Capture the cell that displays the provided text and extract its [x, y] central coordinate. 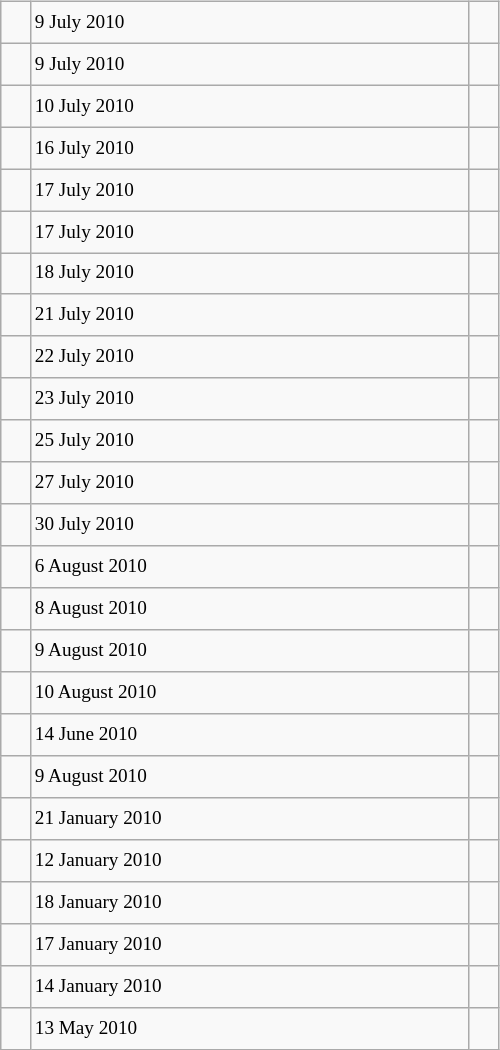
10 August 2010 [250, 693]
17 January 2010 [250, 944]
8 August 2010 [250, 609]
18 July 2010 [250, 274]
6 August 2010 [250, 567]
22 July 2010 [250, 357]
16 July 2010 [250, 148]
21 January 2010 [250, 819]
21 July 2010 [250, 315]
23 July 2010 [250, 399]
27 July 2010 [250, 483]
13 May 2010 [250, 1028]
14 January 2010 [250, 986]
25 July 2010 [250, 441]
18 January 2010 [250, 902]
30 July 2010 [250, 525]
14 June 2010 [250, 735]
12 January 2010 [250, 861]
10 July 2010 [250, 106]
